Scan for the cell matching the given text and deliver its [x, y] coordinate at center. 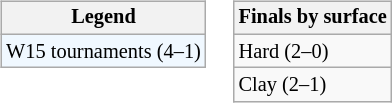
W15 tournaments (4–1) [103, 51]
Clay (2–1) [313, 85]
Legend [103, 18]
Finals by surface [313, 18]
Hard (2–0) [313, 51]
